Scan for the cell matching the given text and deliver its (x, y) coordinate at center. 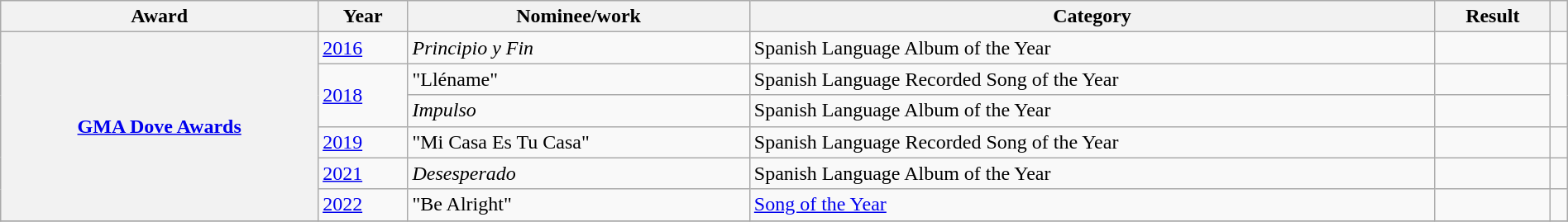
2019 (363, 142)
Desesperado (579, 173)
Result (1493, 17)
GMA Dove Awards (160, 126)
2018 (363, 95)
Award (160, 17)
Impulso (579, 111)
"Mi Casa Es Tu Casa" (579, 142)
2022 (363, 205)
Nominee/work (579, 17)
Year (363, 17)
Category (1092, 17)
2021 (363, 173)
"Lléname" (579, 79)
2016 (363, 48)
Song of the Year (1092, 205)
Principio y Fin (579, 48)
"Be Alright" (579, 205)
